Provide the [x, y] coordinate of the cell's center where the given text is located.  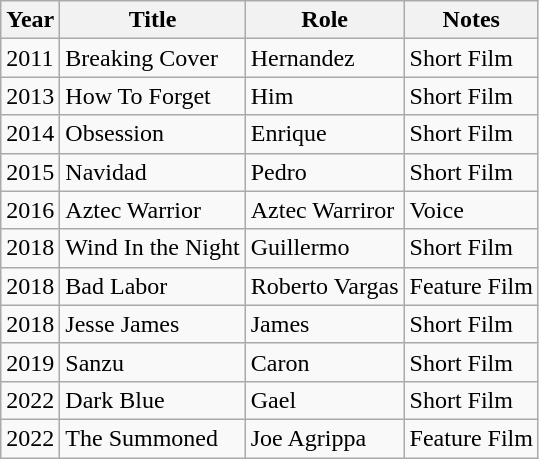
Gael [324, 400]
Year [30, 20]
Breaking Cover [152, 58]
2016 [30, 210]
Notes [471, 20]
Wind In the Night [152, 248]
2019 [30, 362]
How To Forget [152, 96]
Dark Blue [152, 400]
James [324, 324]
Title [152, 20]
Sanzu [152, 362]
Him [324, 96]
Roberto Vargas [324, 286]
Role [324, 20]
Aztec Warriror [324, 210]
Guillermo [324, 248]
Pedro [324, 172]
Bad Labor [152, 286]
Caron [324, 362]
Jesse James [152, 324]
2011 [30, 58]
2013 [30, 96]
Obsession [152, 134]
2015 [30, 172]
Joe Agrippa [324, 438]
Aztec Warrior [152, 210]
Enrique [324, 134]
Navidad [152, 172]
Voice [471, 210]
Hernandez [324, 58]
The Summoned [152, 438]
2014 [30, 134]
